Determine the (X, Y) coordinate at the center of the cell enclosing the given text.  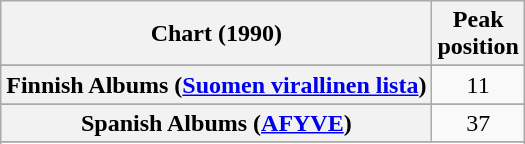
Finnish Albums (Suomen virallinen lista) (216, 85)
Spanish Albums (AFYVE) (216, 123)
11 (478, 85)
Peakposition (478, 34)
37 (478, 123)
Chart (1990) (216, 34)
